For the text-containing cell, return its midpoint in [x, y] coordinate format. 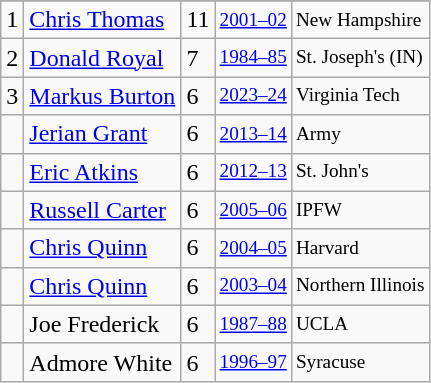
2 [12, 58]
7 [198, 58]
Virginia Tech [360, 96]
Eric Atkins [102, 172]
UCLA [360, 324]
St. John's [360, 172]
Harvard [360, 248]
2004–05 [253, 248]
2005–06 [253, 210]
2013–14 [253, 134]
2023–24 [253, 96]
Russell Carter [102, 210]
Chris Thomas [102, 20]
1987–88 [253, 324]
1 [12, 20]
2001–02 [253, 20]
Joe Frederick [102, 324]
Donald Royal [102, 58]
1984–85 [253, 58]
Admore White [102, 362]
1996–97 [253, 362]
St. Joseph's (IN) [360, 58]
11 [198, 20]
IPFW [360, 210]
Jerian Grant [102, 134]
2003–04 [253, 286]
Syracuse [360, 362]
Army [360, 134]
Markus Burton [102, 96]
2012–13 [253, 172]
Northern Illinois [360, 286]
3 [12, 96]
New Hampshire [360, 20]
